Scan for the cell matching the given text and deliver its [x, y] coordinate at center. 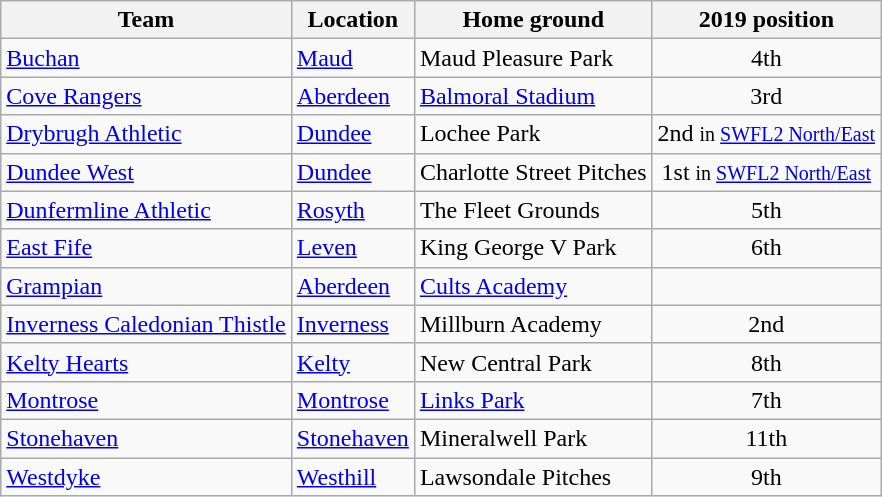
3rd [766, 96]
Drybrugh Athletic [146, 134]
Charlotte Street Pitches [533, 172]
Maud Pleasure Park [533, 58]
Buchan [146, 58]
Westdyke [146, 477]
6th [766, 248]
Mineralwell Park [533, 438]
Kelty Hearts [146, 362]
Kelty [352, 362]
Westhill [352, 477]
Dundee West [146, 172]
Leven [352, 248]
5th [766, 210]
New Central Park [533, 362]
East Fife [146, 248]
Rosyth [352, 210]
Dunfermline Athletic [146, 210]
Home ground [533, 20]
Location [352, 20]
Cults Academy [533, 286]
Millburn Academy [533, 324]
1st in SWFL2 North/East [766, 172]
2nd [766, 324]
Maud [352, 58]
7th [766, 400]
4th [766, 58]
Cove Rangers [146, 96]
Lawsondale Pitches [533, 477]
Links Park [533, 400]
Inverness Caledonian Thistle [146, 324]
2019 position [766, 20]
Inverness [352, 324]
8th [766, 362]
11th [766, 438]
The Fleet Grounds [533, 210]
King George V Park [533, 248]
Balmoral Stadium [533, 96]
9th [766, 477]
Team [146, 20]
Lochee Park [533, 134]
2nd in SWFL2 North/East [766, 134]
Grampian [146, 286]
